From the cell containing the given text, extract its center point as [X, Y] coordinate. 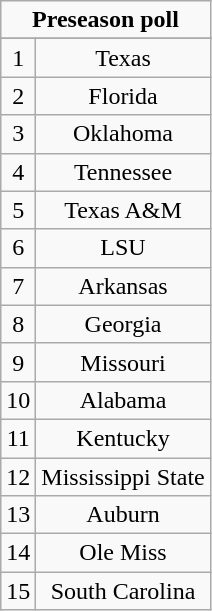
13 [18, 515]
Oklahoma [123, 134]
3 [18, 134]
7 [18, 286]
Preseason poll [106, 20]
4 [18, 172]
Florida [123, 96]
Georgia [123, 324]
Auburn [123, 515]
LSU [123, 248]
14 [18, 553]
11 [18, 438]
15 [18, 591]
Texas [123, 58]
Mississippi State [123, 477]
Kentucky [123, 438]
Alabama [123, 400]
5 [18, 210]
12 [18, 477]
Missouri [123, 362]
10 [18, 400]
8 [18, 324]
Arkansas [123, 286]
Texas A&M [123, 210]
Tennessee [123, 172]
9 [18, 362]
South Carolina [123, 591]
1 [18, 58]
6 [18, 248]
2 [18, 96]
Ole Miss [123, 553]
